Locate the cell with the specified text and output its [X, Y] center coordinate. 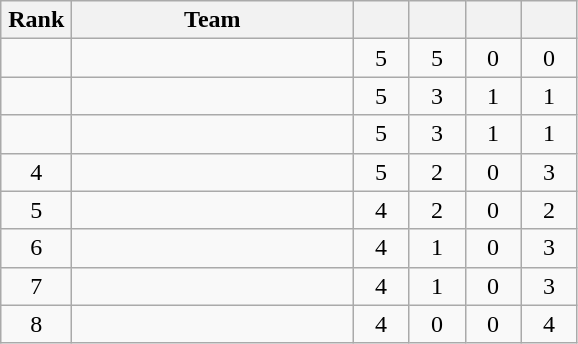
Team [212, 20]
7 [36, 286]
8 [36, 324]
6 [36, 248]
Rank [36, 20]
